Capture the cell that displays the provided text and extract its [X, Y] central coordinate. 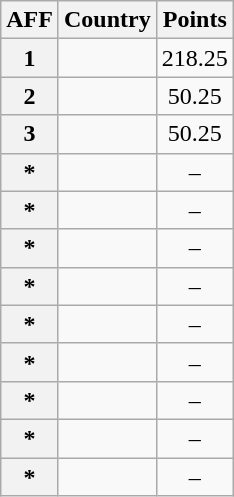
218.25 [194, 58]
2 [30, 96]
Points [194, 20]
AFF [30, 20]
3 [30, 134]
1 [30, 58]
Country [107, 20]
